Return [X, Y] of the center of cell containing provided text 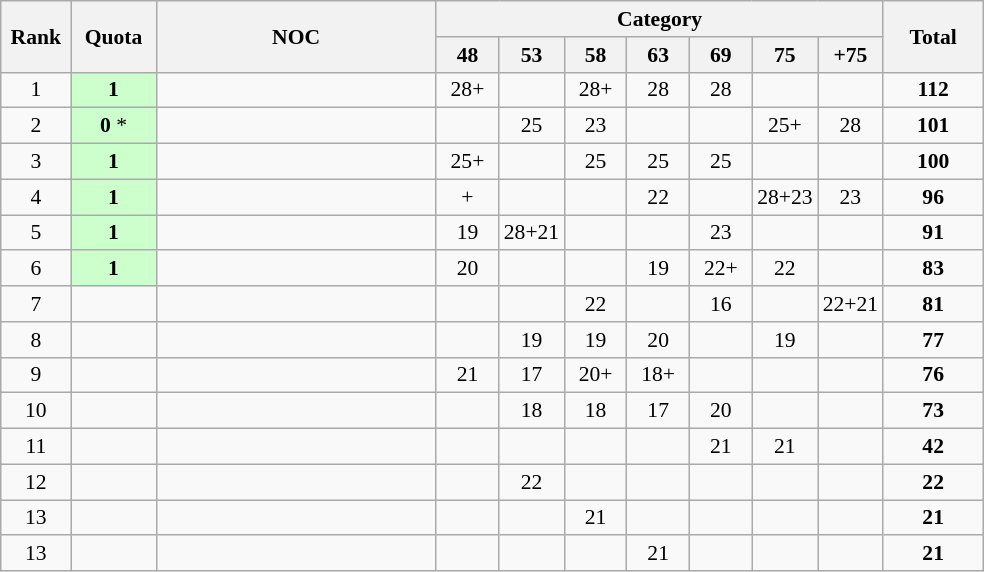
75 [784, 55]
5 [36, 233]
4 [36, 197]
11 [36, 447]
3 [36, 162]
10 [36, 411]
Quota [114, 36]
28+21 [532, 233]
18+ [658, 375]
28+23 [784, 197]
69 [720, 55]
6 [36, 269]
76 [933, 375]
101 [933, 126]
+ [468, 197]
2 [36, 126]
NOC [296, 36]
73 [933, 411]
81 [933, 304]
100 [933, 162]
+75 [850, 55]
48 [468, 55]
96 [933, 197]
83 [933, 269]
9 [36, 375]
7 [36, 304]
Total [933, 36]
42 [933, 447]
12 [36, 482]
91 [933, 233]
112 [933, 90]
53 [532, 55]
22+21 [850, 304]
Category [660, 19]
Rank [36, 36]
8 [36, 340]
16 [720, 304]
58 [596, 55]
22+ [720, 269]
77 [933, 340]
0 * [114, 126]
63 [658, 55]
20+ [596, 375]
